Detect which cell encompasses the target text, then output its [x, y] center coordinate. 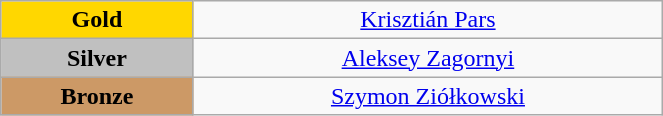
Silver [97, 58]
Aleksey Zagornyi [428, 58]
Bronze [97, 96]
Krisztián Pars [428, 20]
Szymon Ziółkowski [428, 96]
Gold [97, 20]
